Determine the (x, y) coordinate at the center of the cell enclosing the given text.  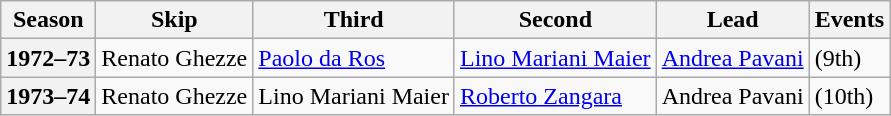
Season (48, 20)
Third (354, 20)
(10th) (849, 96)
Lead (732, 20)
Events (849, 20)
(9th) (849, 58)
Roberto Zangara (555, 96)
Second (555, 20)
1973–74 (48, 96)
Paolo da Ros (354, 58)
1972–73 (48, 58)
Skip (174, 20)
